Scan for the cell matching the given text and deliver its [X, Y] coordinate at center. 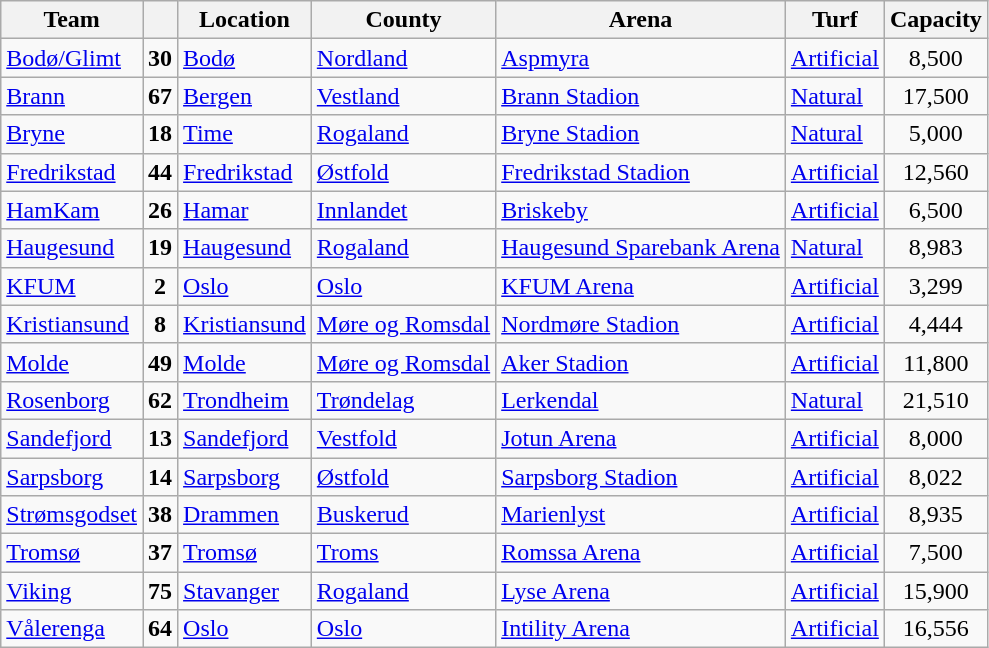
Bodø/Glimt [72, 58]
Bryne [72, 134]
8,983 [936, 248]
Innlandet [403, 210]
8,935 [936, 515]
64 [160, 629]
62 [160, 400]
Nordmøre Stadion [641, 324]
Drammen [245, 515]
Hamar [245, 210]
HamKam [72, 210]
Viking [72, 591]
Location [245, 20]
Arena [641, 20]
67 [160, 96]
4,444 [936, 324]
Brann [72, 96]
Lerkendal [641, 400]
Bryne Stadion [641, 134]
Time [245, 134]
75 [160, 591]
8,500 [936, 58]
Rosenborg [72, 400]
7,500 [936, 553]
Lyse Arena [641, 591]
11,800 [936, 362]
38 [160, 515]
Romssa Arena [641, 553]
KFUM [72, 286]
Brann Stadion [641, 96]
Intility Arena [641, 629]
Aspmyra [641, 58]
Jotun Arena [641, 438]
17,500 [936, 96]
8,022 [936, 477]
Bodø [245, 58]
Stavanger [245, 591]
13 [160, 438]
2 [160, 286]
19 [160, 248]
8,000 [936, 438]
44 [160, 172]
Trondheim [245, 400]
County [403, 20]
Aker Stadion [641, 362]
Sarpsborg Stadion [641, 477]
Briskeby [641, 210]
37 [160, 553]
26 [160, 210]
3,299 [936, 286]
14 [160, 477]
8 [160, 324]
KFUM Arena [641, 286]
Fredrikstad Stadion [641, 172]
Haugesund Sparebank Arena [641, 248]
6,500 [936, 210]
Bergen [245, 96]
Trøndelag [403, 400]
16,556 [936, 629]
Capacity [936, 20]
Vålerenga [72, 629]
Vestfold [403, 438]
18 [160, 134]
21,510 [936, 400]
15,900 [936, 591]
Team [72, 20]
49 [160, 362]
Buskerud [403, 515]
Nordland [403, 58]
Strømsgodset [72, 515]
12,560 [936, 172]
Marienlyst [641, 515]
Vestland [403, 96]
5,000 [936, 134]
Turf [834, 20]
30 [160, 58]
Troms [403, 553]
